Scan for the cell matching the given text and deliver its (x, y) coordinate at center. 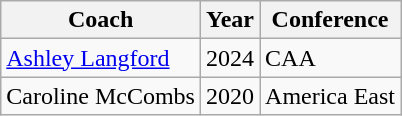
Coach (101, 20)
Year (230, 20)
Conference (330, 20)
CAA (330, 58)
Caroline McCombs (101, 96)
2020 (230, 96)
Ashley Langford (101, 58)
2024 (230, 58)
America East (330, 96)
